Search for the cell housing the specified text and yield its [X, Y] center coordinate. 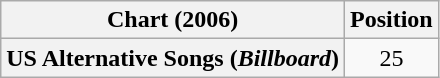
25 [392, 58]
Chart (2006) [173, 20]
Position [392, 20]
US Alternative Songs (Billboard) [173, 58]
